Locate the cell with the specified text and output its [X, Y] center coordinate. 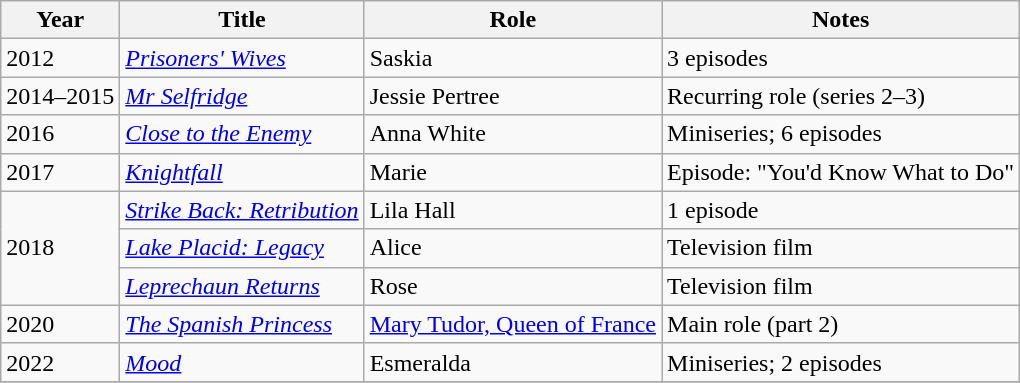
Miniseries; 6 episodes [841, 134]
Role [512, 20]
Episode: "You'd Know What to Do" [841, 172]
Alice [512, 248]
Miniseries; 2 episodes [841, 362]
Mood [242, 362]
Close to the Enemy [242, 134]
2017 [60, 172]
2020 [60, 324]
Marie [512, 172]
Lila Hall [512, 210]
Mr Selfridge [242, 96]
Prisoners' Wives [242, 58]
1 episode [841, 210]
2012 [60, 58]
Jessie Pertree [512, 96]
The Spanish Princess [242, 324]
Leprechaun Returns [242, 286]
Strike Back: Retribution [242, 210]
Lake Placid: Legacy [242, 248]
2022 [60, 362]
Recurring role (series 2–3) [841, 96]
2018 [60, 248]
Saskia [512, 58]
2014–2015 [60, 96]
3 episodes [841, 58]
Rose [512, 286]
2016 [60, 134]
Year [60, 20]
Knightfall [242, 172]
Anna White [512, 134]
Main role (part 2) [841, 324]
Mary Tudor, Queen of France [512, 324]
Esmeralda [512, 362]
Notes [841, 20]
Title [242, 20]
